For the text-containing cell, return its midpoint in [X, Y] coordinate format. 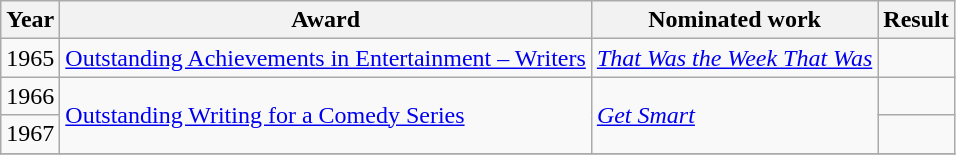
Year [30, 20]
1966 [30, 96]
Outstanding Achievements in Entertainment – Writers [326, 58]
Nominated work [734, 20]
That Was the Week That Was [734, 58]
Award [326, 20]
1967 [30, 134]
Get Smart [734, 115]
1965 [30, 58]
Result [916, 20]
Outstanding Writing for a Comedy Series [326, 115]
